Output the [X, Y] coordinate of the center of the cell containing the given text.  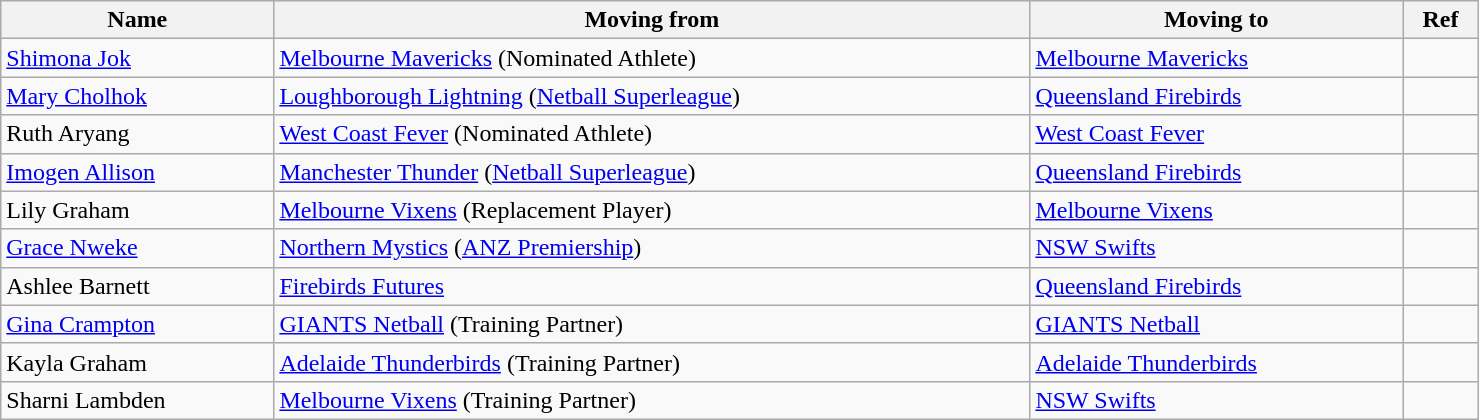
West Coast Fever (Nominated Athlete) [652, 134]
Kayla Graham [138, 362]
Imogen Allison [138, 172]
Melbourne Vixens (Replacement Player) [652, 210]
Northern Mystics (ANZ Premiership) [652, 248]
Moving to [1216, 20]
Loughborough Lightning (Netball Superleague) [652, 96]
Manchester Thunder (Netball Superleague) [652, 172]
GIANTS Netball (Training Partner) [652, 324]
Moving from [652, 20]
Firebirds Futures [652, 286]
Melbourne Vixens [1216, 210]
Gina Crampton [138, 324]
Ref [1440, 20]
Adelaide Thunderbirds [1216, 362]
Ashlee Barnett [138, 286]
Melbourne Mavericks (Nominated Athlete) [652, 58]
West Coast Fever [1216, 134]
Lily Graham [138, 210]
Melbourne Vixens (Training Partner) [652, 400]
Name [138, 20]
Ruth Aryang [138, 134]
Melbourne Mavericks [1216, 58]
GIANTS Netball [1216, 324]
Shimona Jok [138, 58]
Adelaide Thunderbirds (Training Partner) [652, 362]
Grace Nweke [138, 248]
Mary Cholhok [138, 96]
Sharni Lambden [138, 400]
